For the text-containing cell, return its midpoint in [x, y] coordinate format. 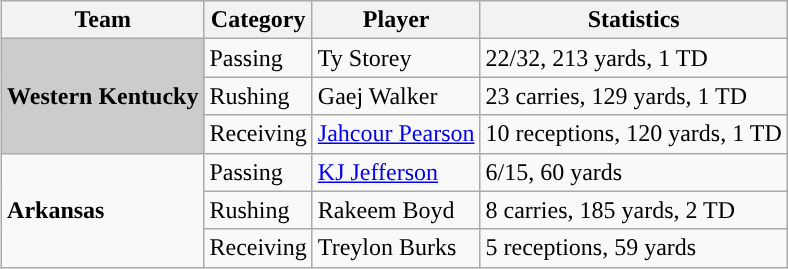
23 carries, 129 yards, 1 TD [634, 96]
22/32, 213 yards, 1 TD [634, 58]
Jahcour Pearson [396, 134]
Team [103, 20]
Statistics [634, 20]
Ty Storey [396, 58]
Category [258, 20]
5 receptions, 59 yards [634, 248]
Western Kentucky [103, 96]
Gaej Walker [396, 96]
KJ Jefferson [396, 172]
6/15, 60 yards [634, 172]
Rakeem Boyd [396, 210]
Player [396, 20]
Arkansas [103, 210]
10 receptions, 120 yards, 1 TD [634, 134]
Treylon Burks [396, 248]
8 carries, 185 yards, 2 TD [634, 210]
